Determine the [x, y] coordinate at the center of the cell enclosing the given text.  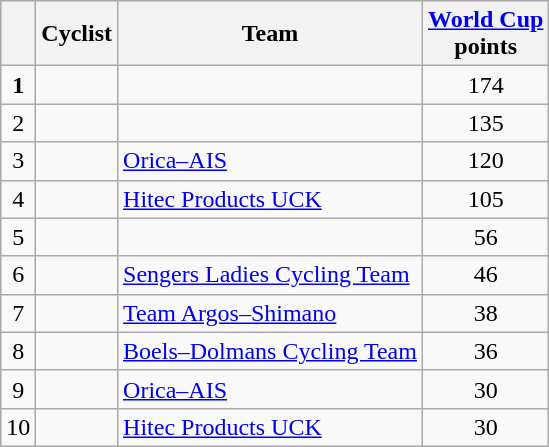
38 [485, 313]
10 [18, 427]
7 [18, 313]
105 [485, 199]
World Cuppoints [485, 34]
36 [485, 351]
2 [18, 123]
Team [270, 34]
46 [485, 275]
135 [485, 123]
6 [18, 275]
Team Argos–Shimano [270, 313]
8 [18, 351]
Sengers Ladies Cycling Team [270, 275]
5 [18, 237]
3 [18, 161]
56 [485, 237]
174 [485, 85]
4 [18, 199]
Boels–Dolmans Cycling Team [270, 351]
9 [18, 389]
120 [485, 161]
1 [18, 85]
Cyclist [77, 34]
